Identify which cell holds the provided text, then report its [x, y] central coordinate. 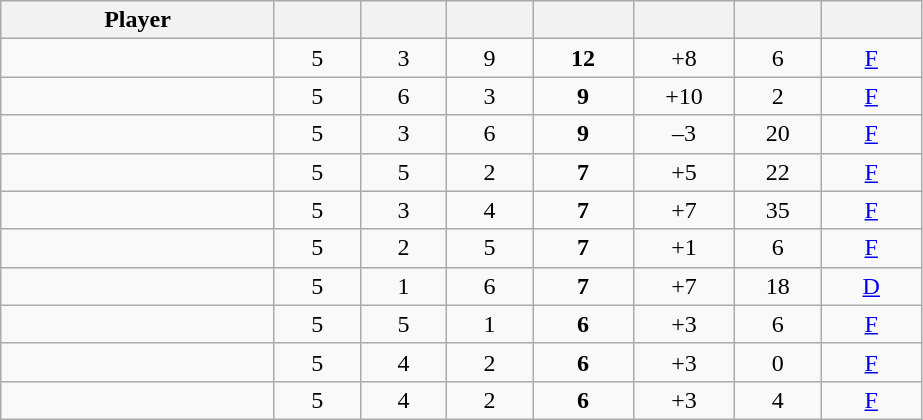
+5 [684, 172]
D [872, 286]
20 [778, 134]
+8 [684, 58]
–3 [684, 134]
18 [778, 286]
12 [582, 58]
35 [778, 210]
22 [778, 172]
+10 [684, 96]
0 [778, 362]
+1 [684, 248]
Player [138, 20]
